Output the [x, y] coordinate of the center of the cell containing the given text.  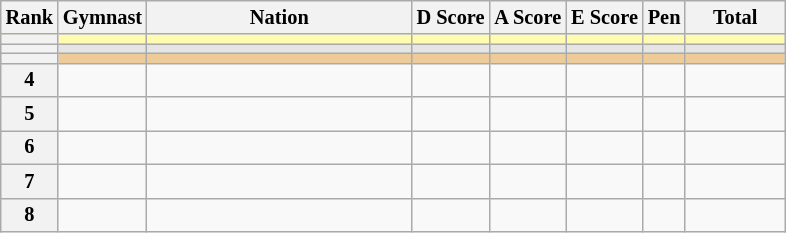
6 [30, 147]
8 [30, 215]
D Score [451, 17]
7 [30, 181]
Rank [30, 17]
Nation [280, 17]
5 [30, 114]
Gymnast [102, 17]
E Score [604, 17]
Total [735, 17]
4 [30, 80]
Pen [664, 17]
A Score [528, 17]
